Search for the cell housing the specified text and yield its [x, y] center coordinate. 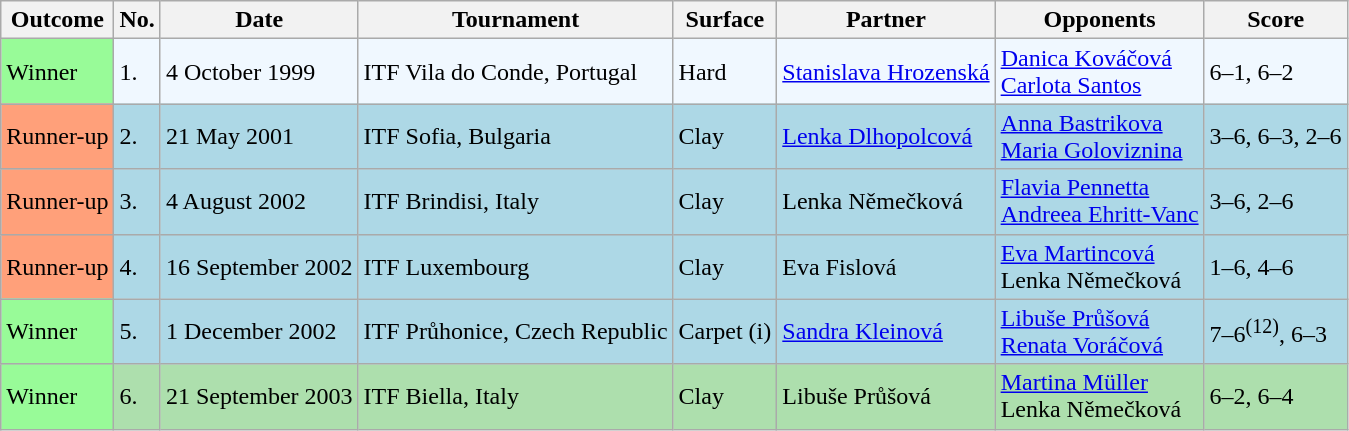
3–6, 2–6 [1276, 202]
Anna Bastrikova Maria Goloviznina [1100, 136]
Tournament [516, 20]
4 August 2002 [259, 202]
Martina Müller Lenka Němečková [1100, 396]
6–2, 6–4 [1276, 396]
2. [137, 136]
ITF Sofia, Bulgaria [516, 136]
4 October 1999 [259, 72]
ITF Brindisi, Italy [516, 202]
Partner [886, 20]
7–6(12), 6–3 [1276, 332]
1–6, 4–6 [1276, 266]
21 September 2003 [259, 396]
Outcome [58, 20]
ITF Biella, Italy [516, 396]
Date [259, 20]
Sandra Kleinová [886, 332]
Hard [725, 72]
Eva Martincová Lenka Němečková [1100, 266]
6. [137, 396]
No. [137, 20]
Score [1276, 20]
Libuše Průšová [886, 396]
4. [137, 266]
Surface [725, 20]
Lenka Němečková [886, 202]
Flavia Pennetta Andreea Ehritt-Vanc [1100, 202]
3–6, 6–3, 2–6 [1276, 136]
3. [137, 202]
Danica Kováčová Carlota Santos [1100, 72]
6–1, 6–2 [1276, 72]
ITF Vila do Conde, Portugal [516, 72]
Stanislava Hrozenská [886, 72]
ITF Průhonice, Czech Republic [516, 332]
1 December 2002 [259, 332]
ITF Luxembourg [516, 266]
1. [137, 72]
Libuše Průšová Renata Voráčová [1100, 332]
Eva Fislová [886, 266]
16 September 2002 [259, 266]
Carpet (i) [725, 332]
Lenka Dlhopolcová [886, 136]
5. [137, 332]
Opponents [1100, 20]
21 May 2001 [259, 136]
